Identify which cell holds the provided text, then report its (x, y) central coordinate. 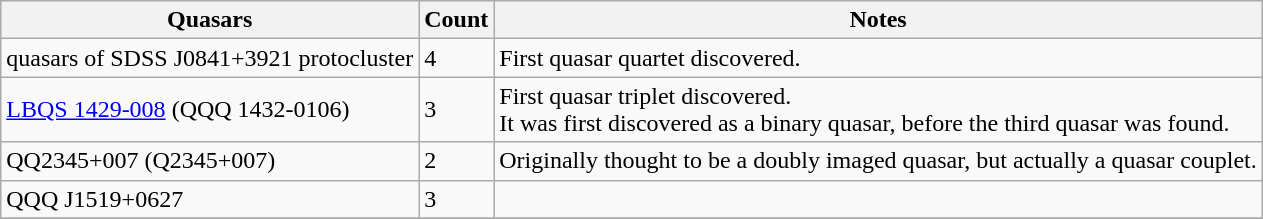
2 (456, 161)
Notes (878, 20)
First quasar triplet discovered. It was first discovered as a binary quasar, before the third quasar was found. (878, 110)
Count (456, 20)
LBQS 1429-008 (QQQ 1432-0106) (210, 110)
4 (456, 58)
Quasars (210, 20)
quasars of SDSS J0841+3921 protocluster (210, 58)
QQ2345+007 (Q2345+007) (210, 161)
Originally thought to be a doubly imaged quasar, but actually a quasar couplet. (878, 161)
First quasar quartet discovered. (878, 58)
QQQ J1519+0627 (210, 199)
